Locate the cell with the specified text and output its [x, y] center coordinate. 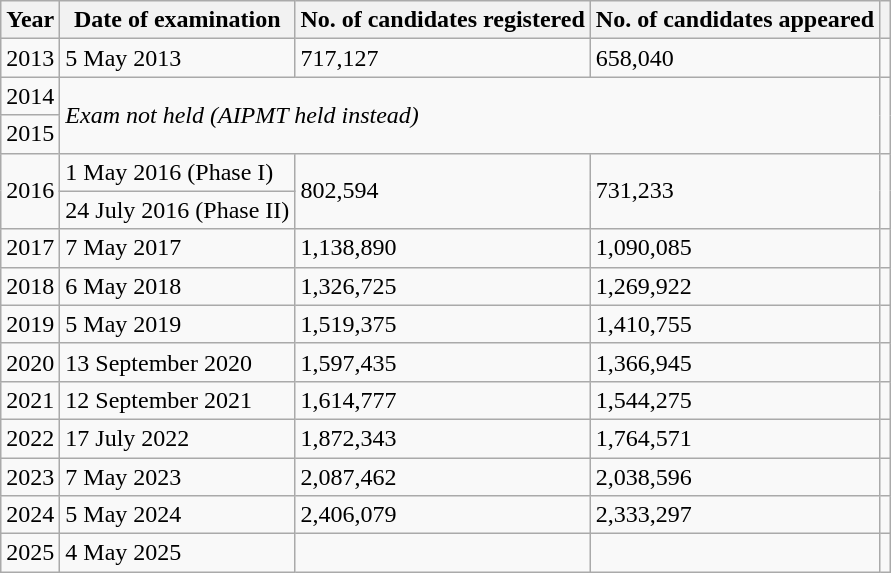
2025 [30, 553]
24 July 2016 (Phase II) [178, 210]
731,233 [734, 191]
2017 [30, 248]
5 May 2019 [178, 324]
7 May 2017 [178, 248]
2016 [30, 191]
2,333,297 [734, 515]
No. of candidates appeared [734, 20]
1,269,922 [734, 286]
2024 [30, 515]
2022 [30, 438]
12 September 2021 [178, 400]
1,519,375 [442, 324]
1,138,890 [442, 248]
2,087,462 [442, 477]
1,090,085 [734, 248]
Exam not held (AIPMT held instead) [470, 115]
802,594 [442, 191]
2020 [30, 362]
2021 [30, 400]
1,326,725 [442, 286]
2,038,596 [734, 477]
1 May 2016 (Phase I) [178, 172]
Date of examination [178, 20]
1,544,275 [734, 400]
1,410,755 [734, 324]
717,127 [442, 58]
2014 [30, 96]
2023 [30, 477]
17 July 2022 [178, 438]
1,872,343 [442, 438]
7 May 2023 [178, 477]
6 May 2018 [178, 286]
5 May 2024 [178, 515]
4 May 2025 [178, 553]
1,614,777 [442, 400]
1,597,435 [442, 362]
1,366,945 [734, 362]
13 September 2020 [178, 362]
1,764,571 [734, 438]
2015 [30, 134]
No. of candidates registered [442, 20]
658,040 [734, 58]
Year [30, 20]
5 May 2013 [178, 58]
2018 [30, 286]
2,406,079 [442, 515]
2019 [30, 324]
2013 [30, 58]
